Provide the (x, y) coordinate of the cell's center where the given text is located.  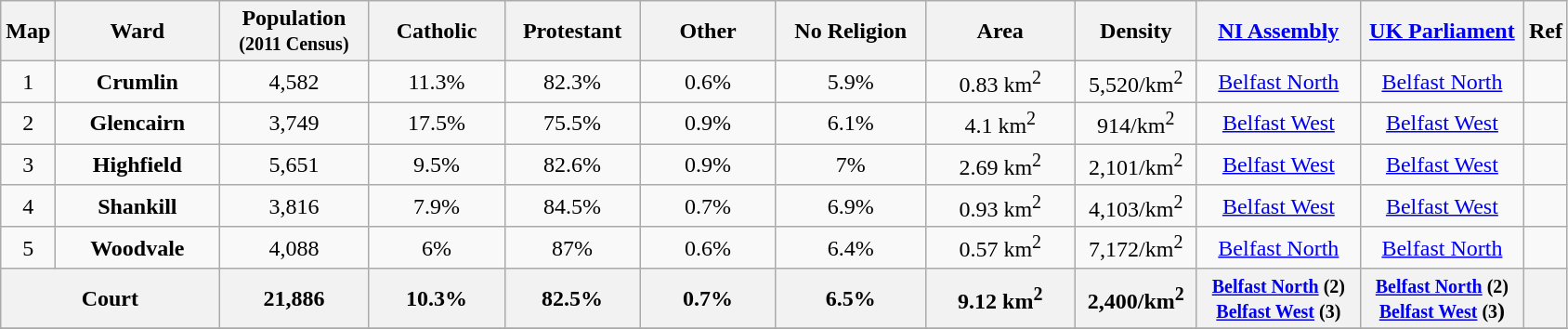
Woodvale (137, 247)
11.3% (437, 82)
7.9% (437, 206)
Crumlin (137, 82)
Population (2011 Census) (294, 32)
7,172/km2 (1135, 247)
82.6% (572, 165)
Ward (137, 32)
9.5% (437, 165)
Density (1135, 32)
Court (110, 299)
4,103/km2 (1135, 206)
0.93 km2 (1000, 206)
3,816 (294, 206)
84.5% (572, 206)
4,582 (294, 82)
Catholic (437, 32)
Map (28, 32)
21,886 (294, 299)
Glencairn (137, 123)
6.1% (851, 123)
Ref (1546, 32)
2,101/km2 (1135, 165)
Protestant (572, 32)
No Religion (851, 32)
6.4% (851, 247)
6.5% (851, 299)
2,400/km2 (1135, 299)
UK Parliament (1442, 32)
5,520/km2 (1135, 82)
4 (28, 206)
5,651 (294, 165)
87% (572, 247)
Highfield (137, 165)
1 (28, 82)
75.5% (572, 123)
3 (28, 165)
6.9% (851, 206)
Other (708, 32)
NI Assembly (1278, 32)
9.12 km2 (1000, 299)
10.3% (437, 299)
7% (851, 165)
2.69 km2 (1000, 165)
Shankill (137, 206)
Area (1000, 32)
4,088 (294, 247)
82.5% (572, 299)
17.5% (437, 123)
5.9% (851, 82)
2 (28, 123)
3,749 (294, 123)
0.57 km2 (1000, 247)
914/km2 (1135, 123)
5 (28, 247)
4.1 km2 (1000, 123)
6% (437, 247)
0.83 km2 (1000, 82)
82.3% (572, 82)
